Capture the cell that displays the provided text and extract its (x, y) central coordinate. 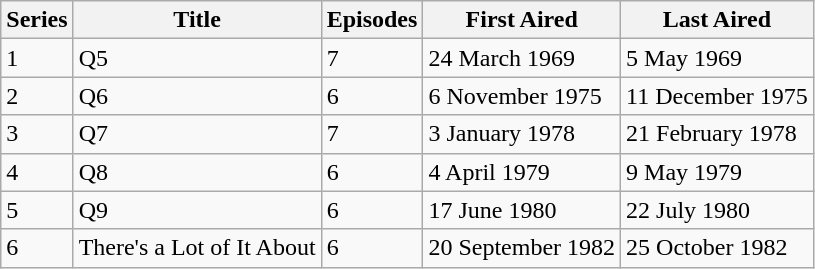
Q6 (197, 96)
4 April 1979 (522, 172)
3 (37, 134)
Title (197, 20)
3 January 1978 (522, 134)
22 July 1980 (718, 210)
Last Aired (718, 20)
Q8 (197, 172)
Series (37, 20)
17 June 1980 (522, 210)
24 March 1969 (522, 58)
2 (37, 96)
4 (37, 172)
Q7 (197, 134)
Q5 (197, 58)
25 October 1982 (718, 248)
11 December 1975 (718, 96)
Episodes (372, 20)
Q9 (197, 210)
5 (37, 210)
First Aired (522, 20)
There's a Lot of It About (197, 248)
9 May 1979 (718, 172)
5 May 1969 (718, 58)
6 November 1975 (522, 96)
21 February 1978 (718, 134)
1 (37, 58)
20 September 1982 (522, 248)
